Search for the cell housing the specified text and yield its [X, Y] center coordinate. 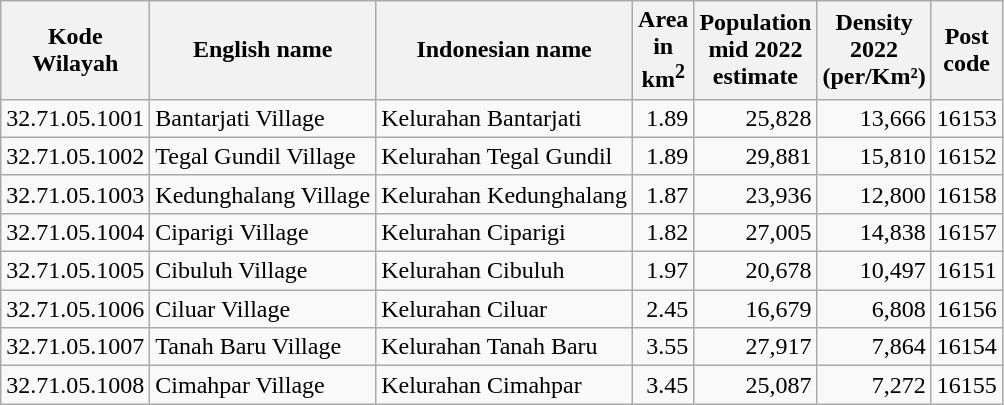
English name [263, 50]
Kelurahan Ciluar [504, 309]
13,666 [874, 118]
16154 [966, 347]
Kelurahan Ciparigi [504, 232]
32.71.05.1004 [76, 232]
25,828 [756, 118]
16152 [966, 156]
27,917 [756, 347]
Postcode [966, 50]
Bantarjati Village [263, 118]
12,800 [874, 194]
20,678 [756, 271]
Cibuluh Village [263, 271]
7,272 [874, 385]
KodeWilayah [76, 50]
16155 [966, 385]
Kedunghalang Village [263, 194]
Tegal Gundil Village [263, 156]
Indonesian name [504, 50]
3.45 [664, 385]
3.55 [664, 347]
16153 [966, 118]
16156 [966, 309]
Density 2022(per/Km²) [874, 50]
Kelurahan Tanah Baru [504, 347]
16157 [966, 232]
Cimahpar Village [263, 385]
23,936 [756, 194]
Kelurahan Bantarjati [504, 118]
Ciparigi Village [263, 232]
15,810 [874, 156]
29,881 [756, 156]
10,497 [874, 271]
1.82 [664, 232]
32.71.05.1003 [76, 194]
Kelurahan Tegal Gundil [504, 156]
Ciluar Village [263, 309]
Tanah Baru Village [263, 347]
Area inkm2 [664, 50]
32.71.05.1002 [76, 156]
25,087 [756, 385]
2.45 [664, 309]
Population mid 2022estimate [756, 50]
16151 [966, 271]
6,808 [874, 309]
32.71.05.1006 [76, 309]
16,679 [756, 309]
Kelurahan Kedunghalang [504, 194]
7,864 [874, 347]
14,838 [874, 232]
32.71.05.1008 [76, 385]
1.97 [664, 271]
27,005 [756, 232]
16158 [966, 194]
Kelurahan Cimahpar [504, 385]
Kelurahan Cibuluh [504, 271]
32.71.05.1001 [76, 118]
32.71.05.1005 [76, 271]
32.71.05.1007 [76, 347]
1.87 [664, 194]
